Extract the [x, y] coordinate from the center of the cell holding the provided text.  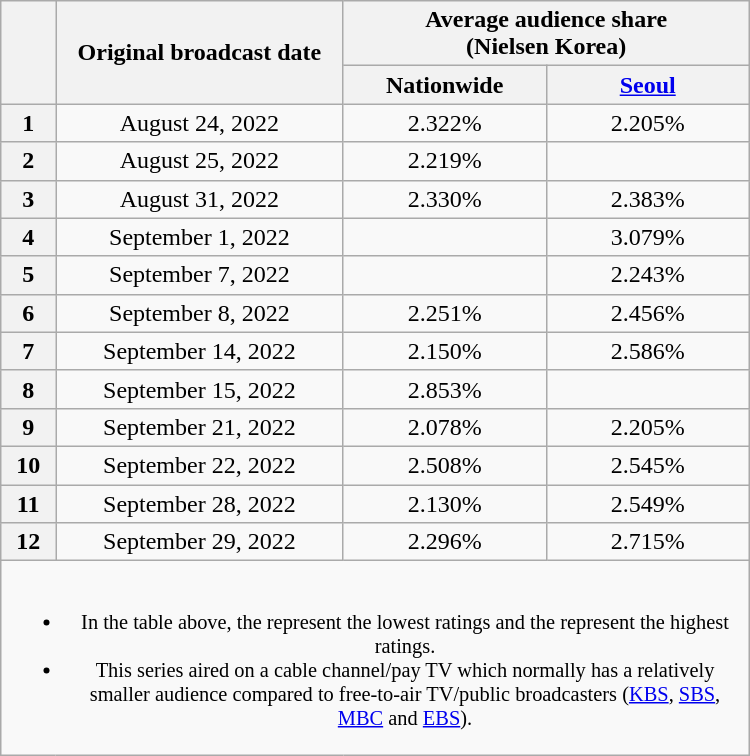
2.251% [444, 313]
1 [28, 123]
7 [28, 351]
2.078% [444, 427]
2.330% [444, 199]
September 22, 2022 [200, 465]
September 21, 2022 [200, 427]
2.243% [648, 275]
September 29, 2022 [200, 542]
2 [28, 161]
3.079% [648, 237]
2.853% [444, 389]
4 [28, 237]
5 [28, 275]
12 [28, 542]
2.322% [444, 123]
Average audience share(Nielsen Korea) [546, 34]
September 28, 2022 [200, 503]
2.549% [648, 503]
11 [28, 503]
2.545% [648, 465]
2.456% [648, 313]
9 [28, 427]
September 14, 2022 [200, 351]
August 24, 2022 [200, 123]
2.219% [444, 161]
Seoul [648, 85]
Nationwide [444, 85]
2.715% [648, 542]
3 [28, 199]
10 [28, 465]
2.130% [444, 503]
September 7, 2022 [200, 275]
2.508% [444, 465]
August 25, 2022 [200, 161]
Original broadcast date [200, 52]
2.150% [444, 351]
6 [28, 313]
September 1, 2022 [200, 237]
August 31, 2022 [200, 199]
September 8, 2022 [200, 313]
2.383% [648, 199]
September 15, 2022 [200, 389]
2.296% [444, 542]
8 [28, 389]
2.586% [648, 351]
